Determine the [X, Y] coordinate at the center of the cell enclosing the given text.  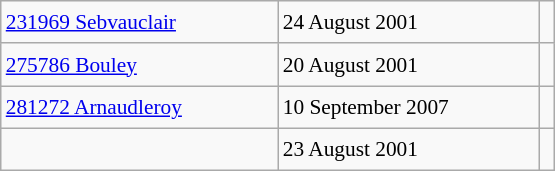
24 August 2001 [409, 22]
281272 Arnaudleroy [140, 107]
275786 Bouley [140, 64]
10 September 2007 [409, 107]
20 August 2001 [409, 64]
231969 Sebvauclair [140, 22]
23 August 2001 [409, 149]
